Extract the [x, y] coordinate from the center of the cell holding the provided text.  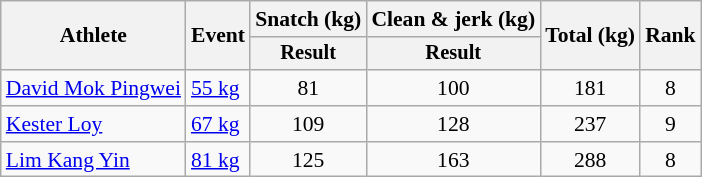
55 kg [218, 88]
181 [590, 88]
8 [670, 88]
Kester Loy [94, 124]
9 [670, 124]
67 kg [218, 124]
81 [308, 88]
100 [453, 88]
Rank [670, 36]
237 [590, 124]
David Mok Pingwei [94, 88]
109 [308, 124]
128 [453, 124]
Snatch (kg) [308, 19]
Total (kg) [590, 36]
Event [218, 36]
Athlete [94, 36]
Clean & jerk (kg) [453, 19]
